Extract the [X, Y] coordinate from the center of the cell holding the provided text.  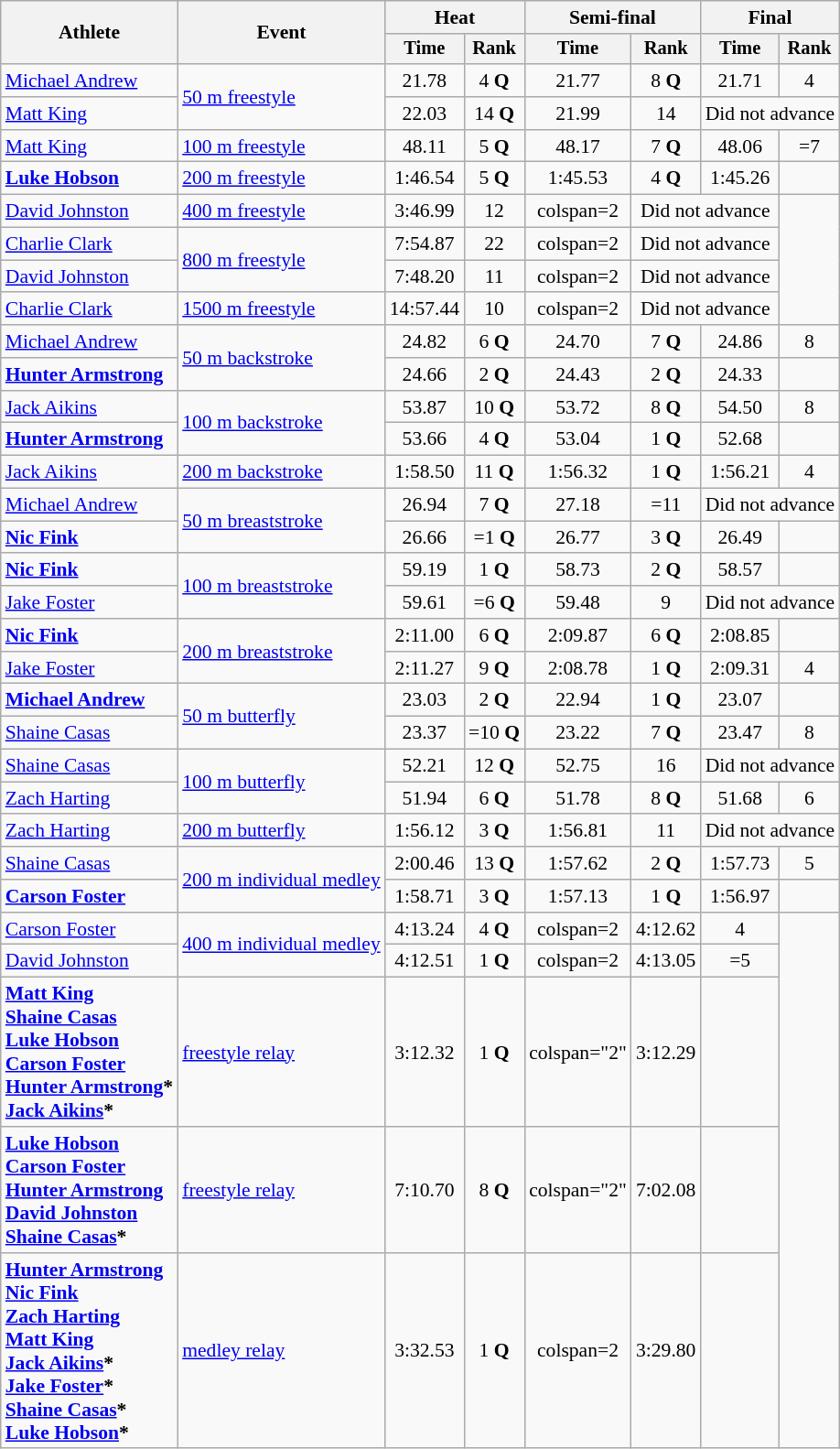
9 Q [494, 668]
22.03 [425, 114]
50 m butterfly [282, 716]
200 m backstroke [282, 472]
13 Q [494, 863]
58.57 [740, 570]
1:56.12 [425, 831]
11 Q [494, 472]
200 m freestyle [282, 178]
59.19 [425, 570]
7:54.87 [425, 244]
48.06 [740, 146]
12 [494, 211]
24.66 [425, 374]
23.03 [425, 700]
800 m freestyle [282, 260]
3:32.53 [425, 1351]
Heat [455, 17]
400 m individual medley [282, 945]
Final [770, 17]
21.99 [578, 114]
2:11.00 [425, 635]
Event [282, 33]
59.48 [578, 602]
1:56.32 [578, 472]
23.22 [578, 733]
2:08.78 [578, 668]
5 [809, 863]
26.77 [578, 537]
=11 [666, 505]
100 m butterfly [282, 782]
10 Q [494, 407]
3:12.29 [666, 1053]
10 [494, 309]
58.73 [578, 570]
=7 [809, 146]
2:09.31 [740, 668]
7:02.08 [666, 1190]
7:10.70 [425, 1190]
Matt KingShaine CasasLuke HobsonCarson FosterHunter Armstrong*Jack Aikins* [90, 1053]
Luke Hobson [90, 178]
1:45.53 [578, 178]
200 m individual medley [282, 879]
50 m freestyle [282, 97]
1:57.13 [578, 896]
100 m breaststroke [282, 586]
24.43 [578, 374]
53.87 [425, 407]
3:46.99 [425, 211]
2:11.27 [425, 668]
48.11 [425, 146]
medley relay [282, 1351]
1:57.62 [578, 863]
2:00.46 [425, 863]
50 m breaststroke [282, 522]
52.68 [740, 439]
27.18 [578, 505]
9 [666, 602]
26.66 [425, 537]
1:56.21 [740, 472]
200 m butterfly [282, 831]
=10 Q [494, 733]
23.07 [740, 700]
51.94 [425, 798]
53.72 [578, 407]
1:56.81 [578, 831]
200 m breaststroke [282, 652]
23.47 [740, 733]
1:45.26 [740, 178]
100 m freestyle [282, 146]
51.78 [578, 798]
59.61 [425, 602]
4:13.24 [425, 929]
26.94 [425, 505]
3:12.32 [425, 1053]
400 m freestyle [282, 211]
24.70 [578, 341]
=5 [740, 961]
51.68 [740, 798]
24.82 [425, 341]
21.71 [740, 81]
22 [494, 244]
6 [809, 798]
1:57.73 [740, 863]
4:13.05 [666, 961]
7:48.20 [425, 276]
54.50 [740, 407]
24.33 [740, 374]
2:09.87 [578, 635]
100 m backstroke [282, 423]
52.75 [578, 766]
14:57.44 [425, 309]
48.17 [578, 146]
53.04 [578, 439]
16 [666, 766]
14 [666, 114]
1:46.54 [425, 178]
26.49 [740, 537]
21.78 [425, 81]
53.66 [425, 439]
4:12.62 [666, 929]
50 m backstroke [282, 357]
Athlete [90, 33]
1:58.50 [425, 472]
4:12.51 [425, 961]
14 Q [494, 114]
1:58.71 [425, 896]
Semi-final [612, 17]
21.77 [578, 81]
12 Q [494, 766]
=6 Q [494, 602]
22.94 [578, 700]
3:29.80 [666, 1351]
2:08.85 [740, 635]
=1 Q [494, 537]
1500 m freestyle [282, 309]
23.37 [425, 733]
52.21 [425, 766]
Hunter ArmstrongNic FinkZach HartingMatt KingJack Aikins*Jake Foster*Shaine Casas*Luke Hobson* [90, 1351]
Luke HobsonCarson FosterHunter ArmstrongDavid JohnstonShaine Casas* [90, 1190]
1:56.97 [740, 896]
24.86 [740, 341]
